Output the [x, y] coordinate of the center of the cell containing the given text.  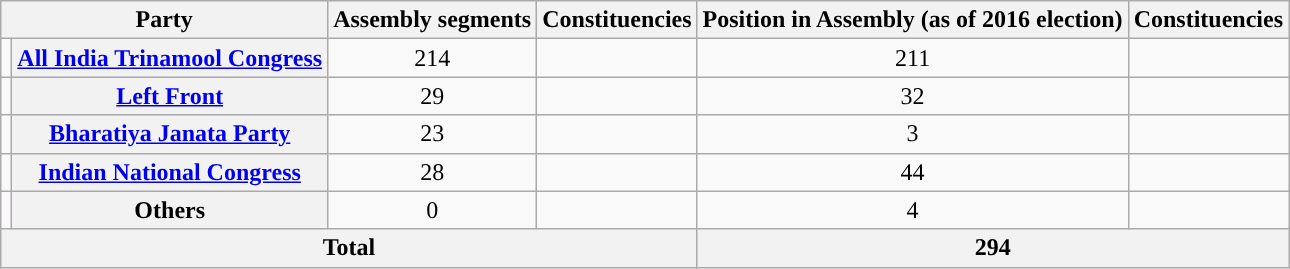
Others [170, 210]
4 [912, 210]
211 [912, 58]
44 [912, 172]
Total [349, 248]
Party [164, 20]
32 [912, 96]
Left Front [170, 96]
Position in Assembly (as of 2016 election) [912, 20]
28 [432, 172]
Assembly segments [432, 20]
294 [992, 248]
3 [912, 134]
All India Trinamool Congress [170, 58]
29 [432, 96]
23 [432, 134]
0 [432, 210]
214 [432, 58]
Indian National Congress [170, 172]
Bharatiya Janata Party [170, 134]
